From the cell containing the given text, extract its center point as [X, Y] coordinate. 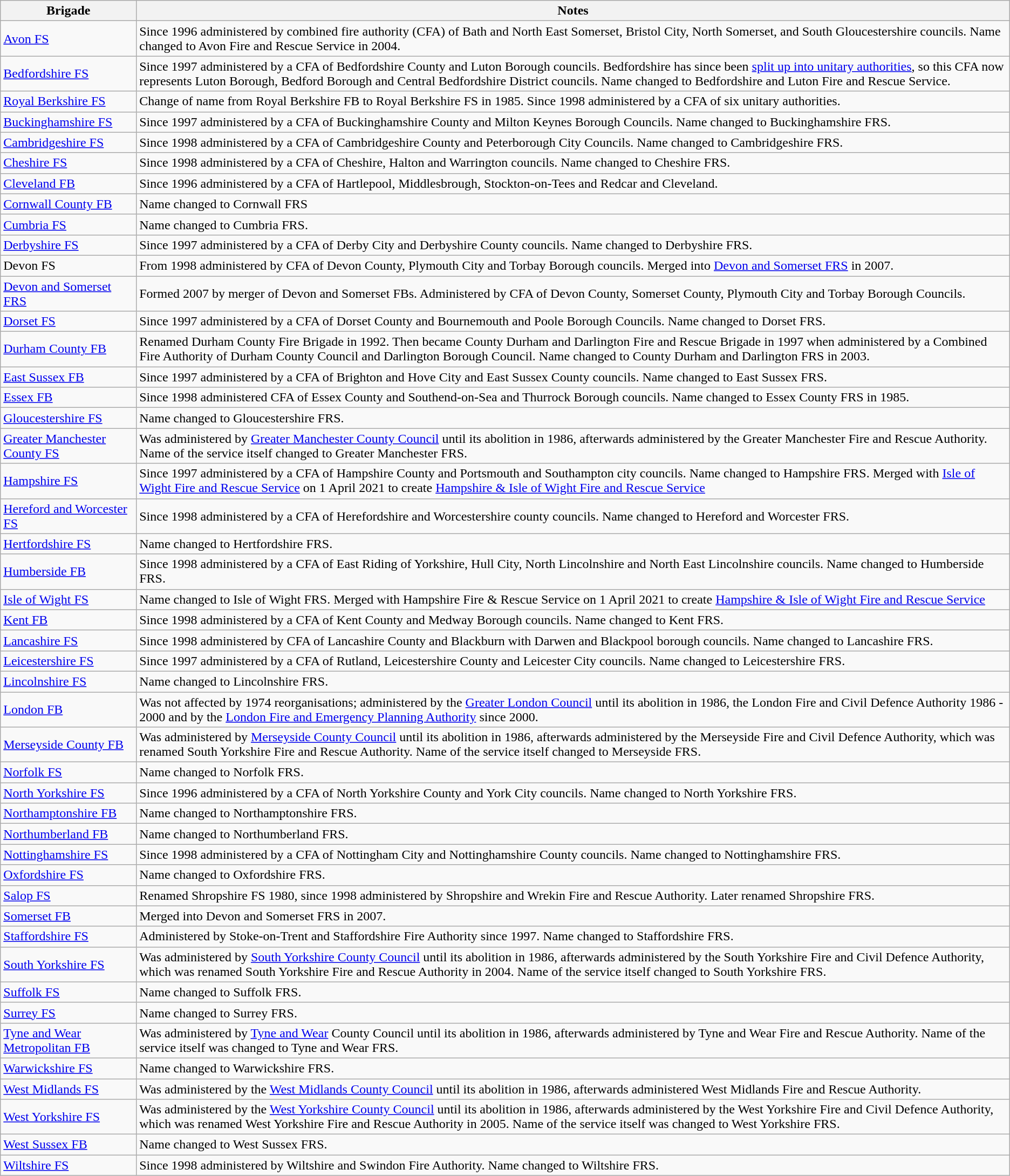
Buckinghamshire FS [69, 122]
London FB [69, 709]
Devon and Somerset FRS [69, 293]
Name changed to Northumberland FRS. [573, 834]
Name changed to Suffolk FRS. [573, 992]
Name changed to Gloucestershire FRS. [573, 418]
Since 1998 administered by a CFA of Nottingham City and Nottinghamshire County councils. Name changed to Nottinghamshire FRS. [573, 854]
Since 1997 administered by a CFA of Buckinghamshire County and Milton Keynes Borough Councils. Name changed to Buckinghamshire FRS. [573, 122]
Cleveland FB [69, 183]
Cornwall County FB [69, 204]
Essex FB [69, 398]
Name changed to Norfolk FRS. [573, 772]
Lancashire FS [69, 640]
Since 1996 administered by a CFA of North Yorkshire County and York City councils. Name changed to North Yorkshire FRS. [573, 793]
Name changed to Surrey FRS. [573, 1013]
Since 1998 administered by CFA of Lancashire County and Blackburn with Darwen and Blackpool borough councils. Name changed to Lancashire FRS. [573, 640]
Avon FS [69, 39]
Norfolk FS [69, 772]
East Sussex FB [69, 377]
Kent FB [69, 620]
Since 1997 administered by a CFA of Dorset County and Bournemouth and Poole Borough Councils. Name changed to Dorset FRS. [573, 322]
Merseyside County FB [69, 744]
Hampshire FS [69, 481]
West Sussex FB [69, 1145]
Staffordshire FS [69, 936]
Renamed Shropshire FS 1980, since 1998 administered by Shropshire and Wrekin Fire and Rescue Authority. Later renamed Shropshire FRS. [573, 895]
Administered by Stoke-on-Trent and Staffordshire Fire Authority since 1997. Name changed to Staffordshire FRS. [573, 936]
Was administered by the West Midlands County Council until its abolition in 1986, afterwards administered West Midlands Fire and Rescue Authority. [573, 1089]
Cumbria FS [69, 224]
Since 1998 administered by Wiltshire and Swindon Fire Authority. Name changed to Wiltshire FRS. [573, 1165]
North Yorkshire FS [69, 793]
Northamptonshire FB [69, 813]
Lincolnshire FS [69, 681]
Since 1998 administered by a CFA of Cheshire, Halton and Warrington councils. Name changed to Cheshire FRS. [573, 163]
Since 1998 administered by a CFA of Cambridgeshire County and Peterborough City Councils. Name changed to Cambridgeshire FRS. [573, 142]
South Yorkshire FS [69, 965]
Nottinghamshire FS [69, 854]
Name changed to Cumbria FRS. [573, 224]
Notes [573, 11]
Hereford and Worcester FS [69, 516]
Leicestershire FS [69, 661]
Bedfordshire FS [69, 73]
Name changed to Hertfordshire FRS. [573, 544]
Oxfordshire FS [69, 875]
Change of name from Royal Berkshire FB to Royal Berkshire FS in 1985. Since 1998 administered by a CFA of six unitary authorities. [573, 101]
Merged into Devon and Somerset FRS in 2007. [573, 916]
Brigade [69, 11]
Humberside FB [69, 572]
Name changed to Warwickshire FRS. [573, 1068]
West Yorkshire FS [69, 1117]
Name changed to Oxfordshire FRS. [573, 875]
Devon FS [69, 265]
Hertfordshire FS [69, 544]
Name changed to Cornwall FRS [573, 204]
Name changed to West Sussex FRS. [573, 1145]
Since 1998 administered CFA of Essex County and Southend-on-Sea and Thurrock Borough councils. Name changed to Essex County FRS in 1985. [573, 398]
Since 1997 administered by a CFA of Rutland, Leicestershire County and Leicester City councils. Name changed to Leicestershire FRS. [573, 661]
Wiltshire FS [69, 1165]
Somerset FB [69, 916]
Formed 2007 by merger of Devon and Somerset FBs. Administered by CFA of Devon County, Somerset County, Plymouth City and Torbay Borough Councils. [573, 293]
Suffolk FS [69, 992]
Name changed to Lincolnshire FRS. [573, 681]
Derbyshire FS [69, 245]
Surrey FS [69, 1013]
Northumberland FB [69, 834]
Dorset FS [69, 322]
Since 1997 administered by a CFA of Brighton and Hove City and East Sussex County councils. Name changed to East Sussex FRS. [573, 377]
Durham County FB [69, 350]
Name changed to Northamptonshire FRS. [573, 813]
Since 1998 administered by a CFA of Kent County and Medway Borough councils. Name changed to Kent FRS. [573, 620]
Isle of Wight FS [69, 599]
Since 1996 administered by a CFA of Hartlepool, Middlesbrough, Stockton-on-Tees and Redcar and Cleveland. [573, 183]
Royal Berkshire FS [69, 101]
Cheshire FS [69, 163]
Warwickshire FS [69, 1068]
West Midlands FS [69, 1089]
Since 1998 administered by a CFA of Herefordshire and Worcestershire county councils. Name changed to Hereford and Worcester FRS. [573, 516]
Since 1997 administered by a CFA of Derby City and Derbyshire County councils. Name changed to Derbyshire FRS. [573, 245]
Salop FS [69, 895]
Cambridgeshire FS [69, 142]
Gloucestershire FS [69, 418]
Greater Manchester County FS [69, 446]
Tyne and Wear Metropolitan FB [69, 1040]
From 1998 administered by CFA of Devon County, Plymouth City and Torbay Borough councils. Merged into Devon and Somerset FRS in 2007. [573, 265]
